Pinpoint the cell where the given text exists, returning its [x, y] midpoint coordinate. 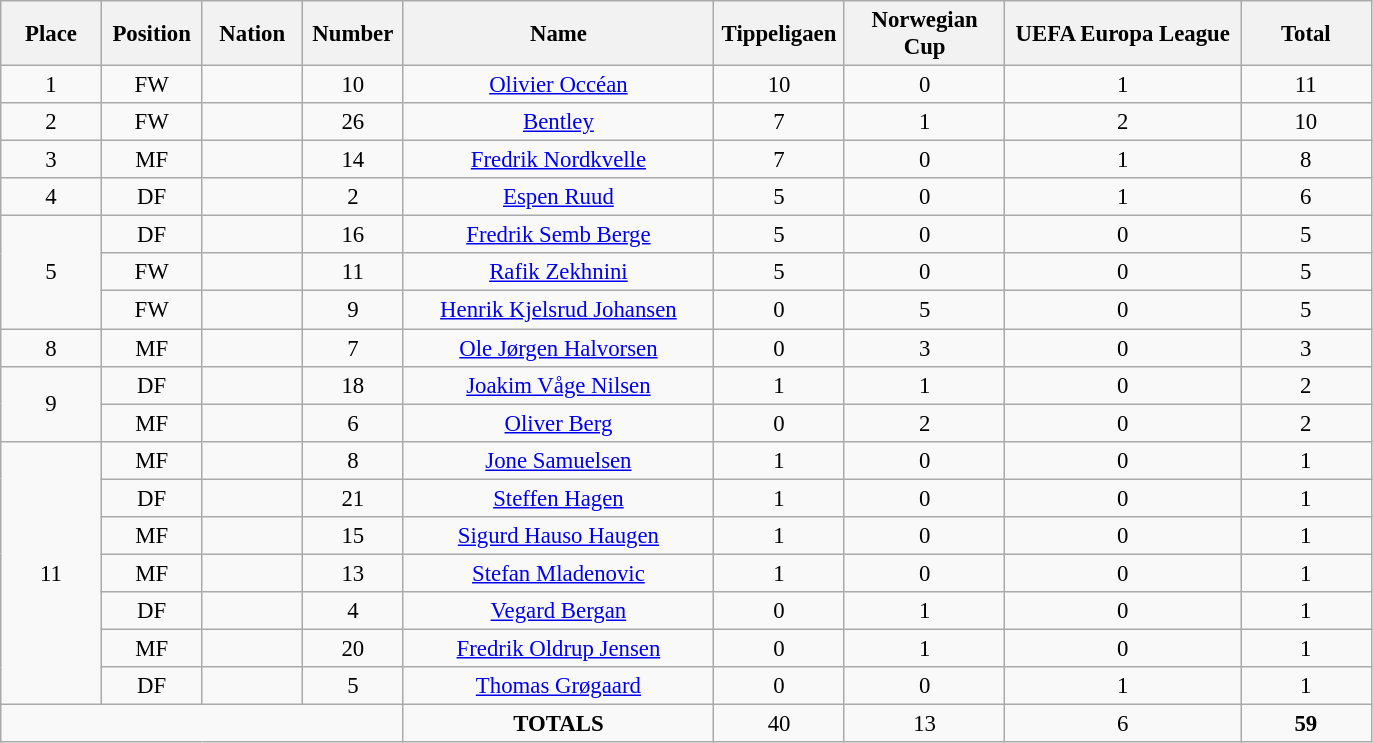
Sigurd Hauso Haugen [558, 536]
59 [1306, 724]
Tippeligaen [780, 34]
15 [354, 536]
Total [1306, 34]
16 [354, 235]
21 [354, 498]
UEFA Europa League [1123, 34]
Number [354, 34]
26 [354, 122]
14 [354, 160]
Fredrik Semb Berge [558, 235]
TOTALS [558, 724]
Rafik Zekhnini [558, 273]
18 [354, 385]
Ole Jørgen Halvorsen [558, 348]
Position [152, 34]
Oliver Berg [558, 423]
Nation [252, 34]
Fredrik Nordkvelle [558, 160]
Norwegian Cup [924, 34]
Steffen Hagen [558, 498]
Henrik Kjelsrud Johansen [558, 310]
Espen Ruud [558, 197]
Vegard Bergan [558, 611]
Olivier Occéan [558, 85]
Name [558, 34]
Fredrik Oldrup Jensen [558, 648]
Place [52, 34]
40 [780, 724]
Jone Samuelsen [558, 460]
Bentley [558, 122]
Joakim Våge Nilsen [558, 385]
Stefan Mladenovic [558, 573]
20 [354, 648]
Thomas Grøgaard [558, 686]
